Pinpoint the cell where the given text exists, returning its (x, y) midpoint coordinate. 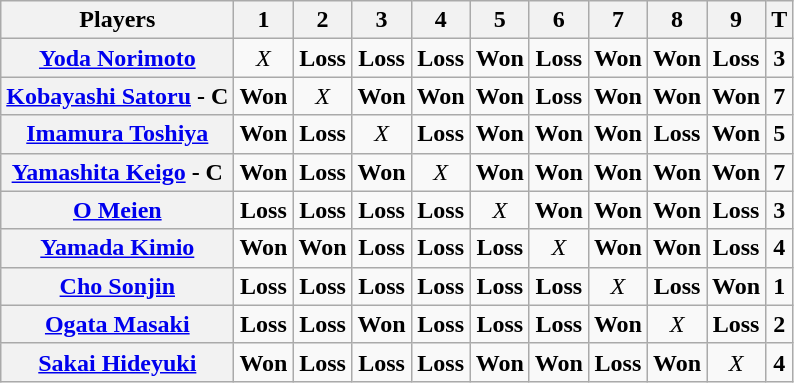
Cho Sonjin (118, 286)
Sakai Hideyuki (118, 362)
Kobayashi Satoru - C (118, 96)
Imamura Toshiya (118, 134)
O Meien (118, 210)
T (780, 20)
8 (676, 20)
Players (118, 20)
9 (736, 20)
6 (558, 20)
Yamashita Keigo - C (118, 172)
Ogata Masaki (118, 324)
Yamada Kimio (118, 248)
Yoda Norimoto (118, 58)
